Search for the cell housing the specified text and yield its [X, Y] center coordinate. 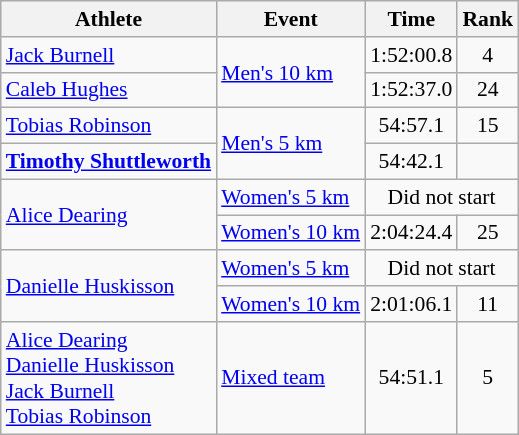
Mixed team [290, 378]
5 [488, 378]
1:52:37.0 [411, 90]
Caleb Hughes [108, 90]
Jack Burnell [108, 55]
15 [488, 126]
11 [488, 304]
54:42.1 [411, 162]
Event [290, 19]
54:51.1 [411, 378]
24 [488, 90]
25 [488, 233]
2:01:06.1 [411, 304]
Alice Dearing [108, 214]
Athlete [108, 19]
54:57.1 [411, 126]
Timothy Shuttleworth [108, 162]
Tobias Robinson [108, 126]
Rank [488, 19]
4 [488, 55]
Men's 5 km [290, 144]
1:52:00.8 [411, 55]
Men's 10 km [290, 72]
Time [411, 19]
2:04:24.4 [411, 233]
Alice DearingDanielle HuskissonJack BurnellTobias Robinson [108, 378]
Danielle Huskisson [108, 286]
